Detect which cell encompasses the target text, then output its [X, Y] center coordinate. 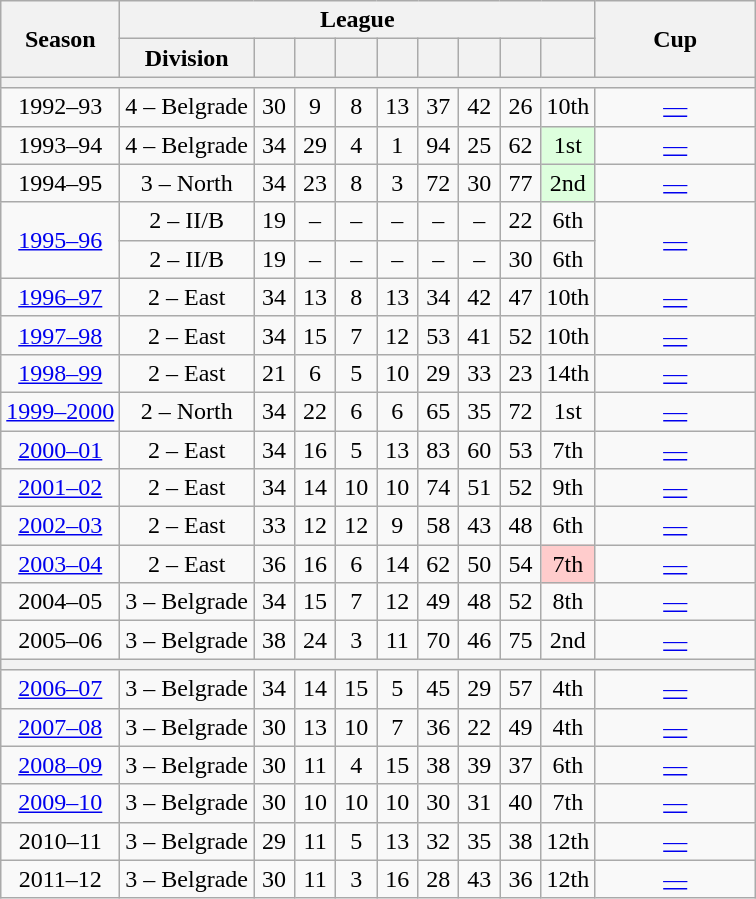
1999–2000 [60, 411]
1995–96 [60, 240]
75 [520, 640]
74 [438, 488]
1992–93 [60, 107]
2000–01 [60, 449]
58 [438, 526]
3 – North [187, 183]
51 [480, 488]
1998–99 [60, 373]
2001–02 [60, 488]
Cup [676, 39]
28 [438, 879]
2010–11 [60, 841]
Division [187, 58]
83 [438, 449]
32 [438, 841]
2002–03 [60, 526]
46 [480, 640]
2007–08 [60, 727]
77 [520, 183]
31 [480, 803]
1997–98 [60, 335]
14th [568, 373]
47 [520, 297]
1993–94 [60, 145]
1 [398, 145]
65 [438, 411]
2006–07 [60, 689]
2005–06 [60, 640]
25 [480, 145]
2003–04 [60, 564]
45 [438, 689]
2009–10 [60, 803]
26 [520, 107]
94 [438, 145]
50 [480, 564]
9th [568, 488]
2 – North [187, 411]
8th [568, 602]
League [358, 20]
2008–09 [60, 765]
2004–05 [60, 602]
39 [480, 765]
60 [480, 449]
Season [60, 39]
41 [480, 335]
1994–95 [60, 183]
1996–97 [60, 297]
57 [520, 689]
54 [520, 564]
21 [274, 373]
40 [520, 803]
24 [316, 640]
2011–12 [60, 879]
70 [438, 640]
